Return the (x, y) coordinate for the center point of the cell that contains the specified text.  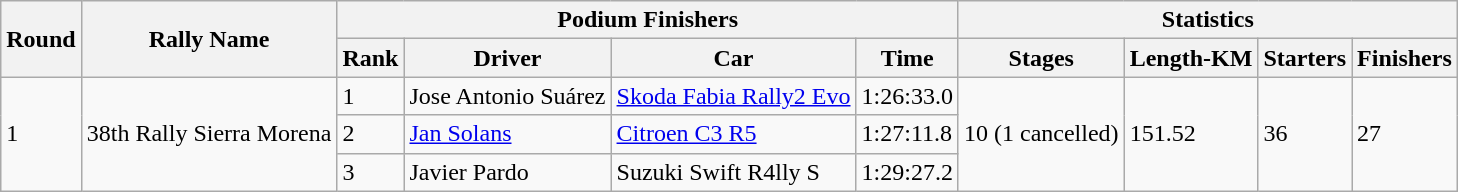
10 (1 cancelled) (1041, 134)
Rank (370, 58)
Finishers (1405, 58)
27 (1405, 134)
Starters (1305, 58)
Suzuki Swift R4lly S (734, 172)
Rally Name (209, 39)
Statistics (1208, 20)
1:29:27.2 (907, 172)
Time (907, 58)
Citroen C3 R5 (734, 134)
Podium Finishers (648, 20)
Javier Pardo (508, 172)
Driver (508, 58)
1:27:11.8 (907, 134)
3 (370, 172)
Car (734, 58)
151.52 (1191, 134)
36 (1305, 134)
1:26:33.0 (907, 96)
Jan Solans (508, 134)
Stages (1041, 58)
2 (370, 134)
38th Rally Sierra Morena (209, 134)
Jose Antonio Suárez (508, 96)
Round (41, 39)
Length-KM (1191, 58)
Skoda Fabia Rally2 Evo (734, 96)
